Determine the [X, Y] coordinate at the center of the cell enclosing the given text.  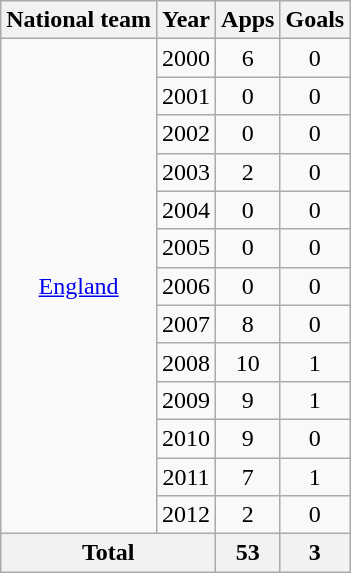
53 [248, 553]
2009 [186, 400]
Goals [315, 20]
2008 [186, 362]
2002 [186, 134]
2010 [186, 438]
6 [248, 58]
National team [79, 20]
2007 [186, 324]
8 [248, 324]
2001 [186, 96]
2006 [186, 286]
2012 [186, 515]
Total [108, 553]
3 [315, 553]
Year [186, 20]
10 [248, 362]
2011 [186, 477]
2005 [186, 248]
2003 [186, 172]
2004 [186, 210]
England [79, 286]
Apps [248, 20]
7 [248, 477]
2000 [186, 58]
